Search for the cell housing the specified text and yield its (x, y) center coordinate. 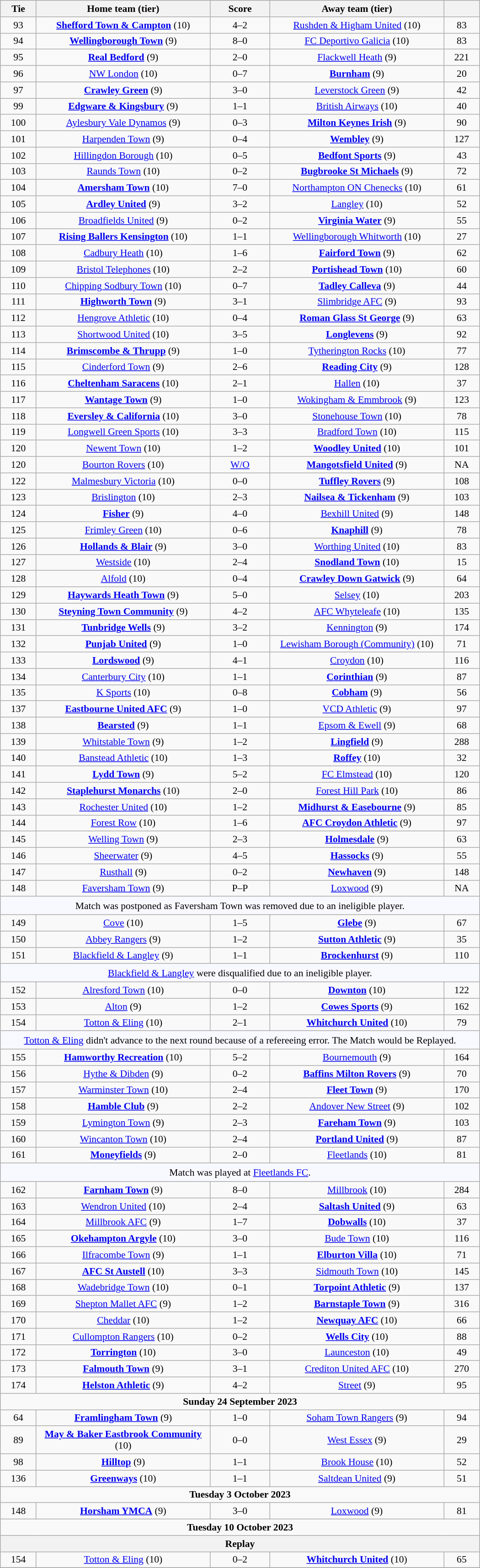
Wembley (9) (357, 139)
Eastbourne United AFC (9) (123, 709)
131 (18, 628)
Lymington Town (9) (123, 1123)
Tuesday 3 October 2023 (240, 1495)
44 (462, 286)
Alfold (10) (123, 579)
40 (462, 107)
100 (18, 123)
142 (18, 791)
158 (18, 1107)
136 (18, 1478)
62 (462, 253)
May & Baker Eastbrook Community (10) (123, 1440)
Bedfont Sports (9) (357, 155)
104 (18, 188)
160 (18, 1139)
105 (18, 204)
Hythe & Dibden (9) (123, 1074)
Punjab United (9) (123, 644)
15 (462, 562)
Broadfields United (9) (123, 220)
Downton (10) (357, 990)
Warminster Town (10) (123, 1090)
Selsey (10) (357, 595)
3–5 (240, 335)
Epsom & Ewell (9) (357, 726)
169 (18, 1304)
Longlevens (9) (357, 335)
Highworth Town (9) (123, 302)
Eversley & California (10) (123, 416)
Tadley Calleva (9) (357, 286)
Stonehouse Town (10) (357, 416)
173 (18, 1369)
Mangotsfield United (9) (357, 465)
Score (240, 9)
Match was played at Fleetlands FC. (240, 1172)
316 (462, 1304)
Wokingham & Emmbrook (9) (357, 400)
Fairford Town (9) (357, 253)
Roman Glass St George (9) (357, 318)
0–3 (240, 123)
Torrington (10) (123, 1353)
Ilfracombe Town (9) (123, 1255)
141 (18, 775)
FC Deportivo Galicia (10) (357, 41)
Cowes Sports (9) (357, 1006)
150 (18, 939)
Saltdean United (9) (357, 1478)
113 (18, 335)
Wellingborough Town (9) (123, 41)
Cinderford Town (9) (123, 367)
Bugbrooke St Michaels (9) (357, 171)
42 (462, 90)
Virginia Water (9) (357, 220)
Westside (10) (123, 562)
Hillingdon Borough (10) (123, 155)
Faversham Town (9) (123, 888)
65 (462, 1560)
Bexhill United (9) (357, 514)
Blackfield & Langley (9) (123, 956)
149 (18, 923)
153 (18, 1006)
Portland United (9) (357, 1139)
Fisher (9) (123, 514)
140 (18, 758)
Tytherington Rocks (10) (357, 351)
125 (18, 530)
Sidmouth Town (10) (357, 1271)
171 (18, 1337)
20 (462, 74)
British Airways (10) (357, 107)
Holmesdale (9) (357, 840)
Lordswood (9) (123, 660)
Croydon (10) (357, 660)
Rusthall (9) (123, 872)
85 (462, 807)
Cullompton Rangers (10) (123, 1337)
Wadebridge Town (10) (123, 1288)
Bourton Rovers (10) (123, 465)
Leverstock Green (9) (357, 90)
Fleet Town (9) (357, 1090)
Moneyfields (9) (123, 1155)
156 (18, 1074)
114 (18, 351)
Langley (10) (357, 204)
Bristol Telephones (10) (123, 269)
111 (18, 302)
Wellingborough Whitworth (10) (357, 237)
4–1 (240, 660)
Sutton Athletic (9) (357, 939)
Cheltenham Saracens (10) (123, 384)
Cobham (9) (357, 693)
Bournemouth (9) (357, 1058)
270 (462, 1369)
Bude Town (10) (357, 1239)
Soham Town Rangers (9) (357, 1418)
139 (18, 742)
Shortwood United (10) (123, 335)
112 (18, 318)
Brook House (10) (357, 1462)
Banstead Athletic (10) (123, 758)
79 (462, 1023)
Wantage Town (9) (123, 400)
VCD Athletic (9) (357, 709)
Helston Athletic (9) (123, 1386)
Cove (10) (123, 923)
Fareham Town (9) (357, 1123)
134 (18, 677)
0–6 (240, 530)
Hilltop (9) (123, 1462)
Aylesbury Vale Dynamos (9) (123, 123)
1–7 (240, 1222)
Milton Keynes Irish (9) (357, 123)
Wendron United (10) (123, 1206)
Falmouth Town (9) (123, 1369)
124 (18, 514)
68 (462, 726)
0–8 (240, 693)
70 (462, 1074)
89 (18, 1440)
Knaphill (9) (357, 530)
Whitstable Town (9) (123, 742)
Wells City (10) (357, 1337)
Woodley United (10) (357, 449)
Street (9) (357, 1386)
Frimley Green (10) (123, 530)
Horsham YMCA (9) (123, 1511)
Greenways (10) (123, 1478)
0–5 (240, 155)
Amersham Town (10) (123, 188)
166 (18, 1255)
Crawley Down Gatwick (9) (357, 579)
49 (462, 1353)
Brockenhurst (9) (357, 956)
Away team (tier) (357, 9)
109 (18, 269)
155 (18, 1058)
4–0 (240, 514)
Alresford Town (10) (123, 990)
Andover New Street (9) (357, 1107)
143 (18, 807)
172 (18, 1353)
Rochester United (10) (123, 807)
Match was postponed as Faversham Town was removed due to an ineligible player. (240, 906)
Brislington (10) (123, 498)
92 (462, 335)
Portishead Town (10) (357, 269)
Hamble Club (9) (123, 1107)
Bradford Town (10) (357, 432)
66 (462, 1320)
P–P (240, 888)
Hengrove Athletic (10) (123, 318)
Crawley Green (9) (123, 90)
FC Elmstead (10) (357, 775)
90 (462, 123)
Wincanton Town (10) (123, 1139)
99 (18, 107)
Worthing United (10) (357, 546)
126 (18, 546)
Cheddar (10) (123, 1320)
Reading City (9) (357, 367)
Burnham (9) (357, 74)
Northampton ON Chenecks (10) (357, 188)
Rising Ballers Kensington (10) (123, 237)
1–3 (240, 758)
K Sports (10) (123, 693)
Hollands & Blair (9) (123, 546)
Baffins Milton Rovers (9) (357, 1074)
1–5 (240, 923)
AFC St Austell (10) (123, 1271)
AFC Croydon Athletic (9) (357, 823)
77 (462, 351)
Malmesbury Victoria (10) (123, 481)
Lingfield (9) (357, 742)
284 (462, 1190)
98 (18, 1462)
Elburton Villa (10) (357, 1255)
Haywards Heath Town (9) (123, 595)
Fleetlands (10) (357, 1155)
Shepton Mallet AFC (9) (123, 1304)
161 (18, 1155)
W/O (240, 465)
163 (18, 1206)
Welling Town (9) (123, 840)
Okehampton Argyle (10) (123, 1239)
118 (18, 416)
Steyning Town Community (9) (123, 611)
Midhurst & Easebourne (9) (357, 807)
Tuesday 10 October 2023 (240, 1527)
151 (18, 956)
130 (18, 611)
167 (18, 1271)
Slimbridge AFC (9) (357, 302)
Forest Row (10) (123, 823)
119 (18, 432)
Sunday 24 September 2023 (240, 1402)
7–0 (240, 188)
165 (18, 1239)
2–6 (240, 367)
West Essex (9) (357, 1440)
56 (462, 693)
138 (18, 726)
32 (462, 758)
Roffey (10) (357, 758)
146 (18, 856)
Shefford Town & Campton (10) (123, 25)
Replay (240, 1544)
Canterbury City (10) (123, 677)
Kennington (9) (357, 628)
Snodland Town (10) (357, 562)
51 (462, 1478)
221 (462, 58)
Dobwalls (10) (357, 1222)
Blackfield & Langley were disqualified due to an ineligible player. (240, 973)
144 (18, 823)
86 (462, 791)
AFC Whyteleafe (10) (357, 611)
Glebe (9) (357, 923)
159 (18, 1123)
157 (18, 1090)
5–0 (240, 595)
NW London (10) (123, 74)
88 (462, 1337)
Alton (9) (123, 1006)
Brimscombe & Thrupp (9) (123, 351)
Real Bedford (9) (123, 58)
Edgware & Kingsbury (9) (123, 107)
4–5 (240, 856)
Harpenden Town (9) (123, 139)
Bearsted (9) (123, 726)
Corinthian (9) (357, 677)
Abbey Rangers (9) (123, 939)
Millbrook (10) (357, 1190)
Torpoint Athletic (9) (357, 1288)
Lewisham Borough (Community) (10) (357, 644)
43 (462, 155)
0–1 (240, 1288)
Totton & Eling didn't advance to the next round because of a refereeing error. The Match would be Replayed. (240, 1040)
Framlingham Town (9) (123, 1418)
Tuffley Rovers (9) (357, 481)
132 (18, 644)
Barnstaple Town (9) (357, 1304)
Flackwell Heath (9) (357, 58)
129 (18, 595)
Home team (tier) (123, 9)
72 (462, 171)
29 (462, 1440)
Millbrook AFC (9) (123, 1222)
Hallen (10) (357, 384)
133 (18, 660)
Farnham Town (9) (123, 1190)
61 (462, 188)
Newent Town (10) (123, 449)
Newhaven (9) (357, 872)
Cadbury Heath (10) (123, 253)
Launceston (10) (357, 1353)
288 (462, 742)
Raunds Town (10) (123, 171)
Hamworthy Recreation (10) (123, 1058)
Tie (18, 9)
96 (18, 74)
Hassocks (9) (357, 856)
67 (462, 923)
147 (18, 872)
152 (18, 990)
Newquay AFC (10) (357, 1320)
Rushden & Higham United (10) (357, 25)
Crediton United AFC (10) (357, 1369)
107 (18, 237)
60 (462, 269)
35 (462, 939)
Staplehurst Monarchs (10) (123, 791)
Chipping Sodbury Town (10) (123, 286)
Tunbridge Wells (9) (123, 628)
Sheerwater (9) (123, 856)
Saltash United (9) (357, 1206)
Forest Hill Park (10) (357, 791)
168 (18, 1288)
27 (462, 237)
Nailsea & Tickenham (9) (357, 498)
117 (18, 400)
Ardley United (9) (123, 204)
Longwell Green Sports (10) (123, 432)
Lydd Town (9) (123, 775)
106 (18, 220)
203 (462, 595)
